Find where the given text appears and provide that cell's center as [x, y] coordinate. 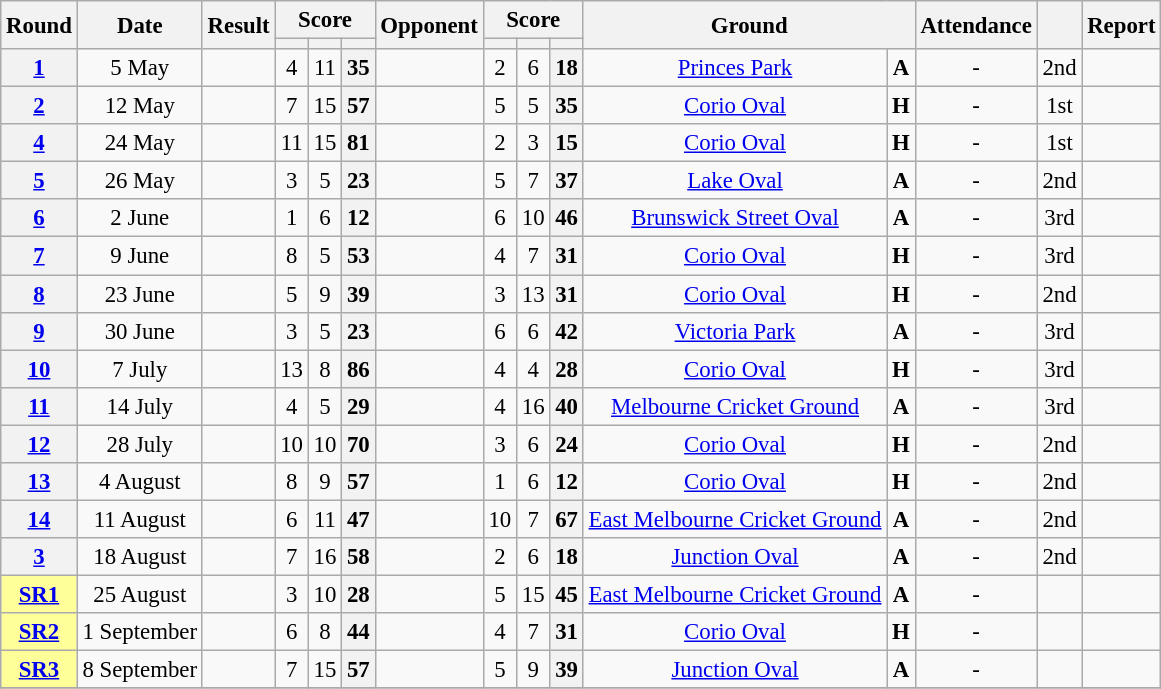
Report [1122, 25]
Round [39, 25]
24 [566, 444]
9 June [140, 256]
Brunswick Street Oval [735, 219]
30 June [140, 331]
28 July [140, 444]
81 [358, 143]
58 [358, 557]
Date [140, 25]
23 June [140, 294]
37 [566, 181]
Lake Oval [735, 181]
2 June [140, 219]
Result [238, 25]
SR2 [39, 632]
44 [358, 632]
Princes Park [735, 68]
7 July [140, 369]
12 May [140, 106]
42 [566, 331]
29 [358, 406]
14 July [140, 406]
46 [566, 219]
5 May [140, 68]
Ground [749, 25]
SR3 [39, 670]
1 September [140, 632]
24 May [140, 143]
Melbourne Cricket Ground [735, 406]
Opponent [429, 25]
70 [358, 444]
14 [39, 519]
11 August [140, 519]
4 August [140, 482]
25 August [140, 594]
53 [358, 256]
45 [566, 594]
18 August [140, 557]
26 May [140, 181]
47 [358, 519]
86 [358, 369]
Victoria Park [735, 331]
40 [566, 406]
SR1 [39, 594]
67 [566, 519]
8 September [140, 670]
Attendance [976, 25]
